Determine the (x, y) coordinate at the center of the cell enclosing the given text.  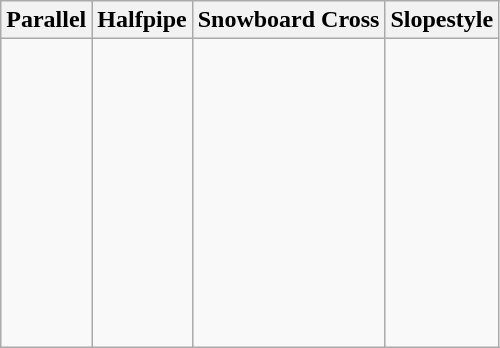
Halfpipe (142, 20)
Snowboard Cross (288, 20)
Parallel (46, 20)
Slopestyle (442, 20)
